Search for the cell housing the specified text and yield its (x, y) center coordinate. 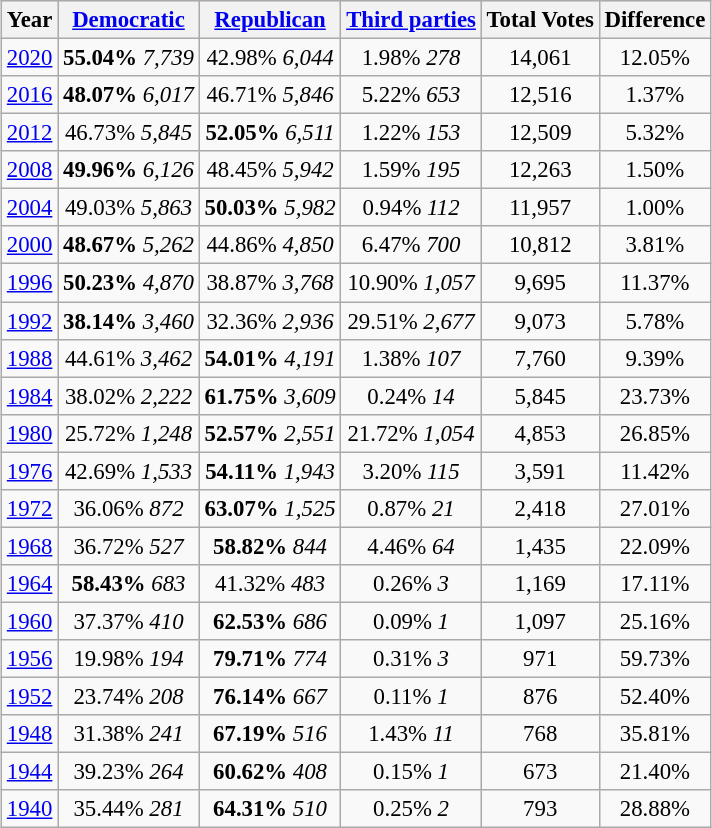
Year (30, 20)
14,061 (540, 58)
76.14% 667 (270, 697)
1.00% (654, 208)
9,695 (540, 283)
29.51% 2,677 (411, 321)
2008 (30, 170)
37.37% 410 (129, 621)
0.87% 21 (411, 509)
79.71% 774 (270, 659)
Democratic (129, 20)
7,760 (540, 358)
46.73% 5,845 (129, 133)
27.01% (654, 509)
12,516 (540, 95)
48.45% 5,942 (270, 170)
10,812 (540, 245)
1,435 (540, 546)
19.98% 194 (129, 659)
39.23% 264 (129, 772)
41.32% 483 (270, 584)
1,169 (540, 584)
11.42% (654, 471)
876 (540, 697)
1.22% 153 (411, 133)
38.14% 3,460 (129, 321)
Difference (654, 20)
49.96% 6,126 (129, 170)
49.03% 5,863 (129, 208)
36.72% 527 (129, 546)
1.50% (654, 170)
1992 (30, 321)
1952 (30, 697)
5,845 (540, 396)
971 (540, 659)
Total Votes (540, 20)
44.61% 3,462 (129, 358)
1948 (30, 734)
1940 (30, 809)
2012 (30, 133)
25.72% 1,248 (129, 433)
2004 (30, 208)
3.81% (654, 245)
1944 (30, 772)
9.39% (654, 358)
5.22% 653 (411, 95)
11,957 (540, 208)
22.09% (654, 546)
673 (540, 772)
1.43% 11 (411, 734)
1,097 (540, 621)
1.59% 195 (411, 170)
5.78% (654, 321)
2016 (30, 95)
1956 (30, 659)
768 (540, 734)
4.46% 64 (411, 546)
58.82% 844 (270, 546)
52.05% 6,511 (270, 133)
38.87% 3,768 (270, 283)
1972 (30, 509)
2,418 (540, 509)
3,591 (540, 471)
36.06% 872 (129, 509)
0.24% 14 (411, 396)
1960 (30, 621)
0.11% 1 (411, 697)
25.16% (654, 621)
23.74% 208 (129, 697)
58.43% 683 (129, 584)
52.40% (654, 697)
1984 (30, 396)
0.25% 2 (411, 809)
21.40% (654, 772)
50.03% 5,982 (270, 208)
54.11% 1,943 (270, 471)
793 (540, 809)
17.11% (654, 584)
1.37% (654, 95)
62.53% 686 (270, 621)
48.67% 5,262 (129, 245)
4,853 (540, 433)
3.20% 115 (411, 471)
50.23% 4,870 (129, 283)
38.02% 2,222 (129, 396)
Republican (270, 20)
0.94% 112 (411, 208)
60.62% 408 (270, 772)
63.07% 1,525 (270, 509)
1996 (30, 283)
28.88% (654, 809)
2000 (30, 245)
35.81% (654, 734)
0.26% 3 (411, 584)
21.72% 1,054 (411, 433)
46.71% 5,846 (270, 95)
55.04% 7,739 (129, 58)
35.44% 281 (129, 809)
0.09% 1 (411, 621)
54.01% 4,191 (270, 358)
1968 (30, 546)
2020 (30, 58)
6.47% 700 (411, 245)
42.98% 6,044 (270, 58)
67.19% 516 (270, 734)
44.86% 4,850 (270, 245)
1.98% 278 (411, 58)
32.36% 2,936 (270, 321)
12,263 (540, 170)
Third parties (411, 20)
1980 (30, 433)
12.05% (654, 58)
59.73% (654, 659)
1.38% 107 (411, 358)
48.07% 6,017 (129, 95)
42.69% 1,533 (129, 471)
9,073 (540, 321)
23.73% (654, 396)
10.90% 1,057 (411, 283)
0.15% 1 (411, 772)
1964 (30, 584)
11.37% (654, 283)
31.38% 241 (129, 734)
5.32% (654, 133)
26.85% (654, 433)
1988 (30, 358)
0.31% 3 (411, 659)
61.75% 3,609 (270, 396)
64.31% 510 (270, 809)
1976 (30, 471)
12,509 (540, 133)
52.57% 2,551 (270, 433)
